Pinpoint the cell where the given text exists, returning its (x, y) midpoint coordinate. 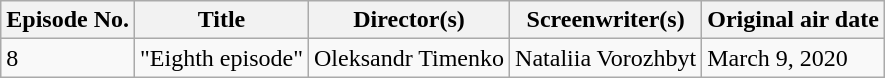
Director(s) (408, 20)
Title (222, 20)
March 9, 2020 (794, 58)
Episode No. (68, 20)
Original air date (794, 20)
Oleksandr Timenko (408, 58)
Nataliia Vorozhbyt (606, 58)
Screenwriter(s) (606, 20)
8 (68, 58)
"Eighth episode" (222, 58)
